Capture the cell that displays the provided text and extract its [x, y] central coordinate. 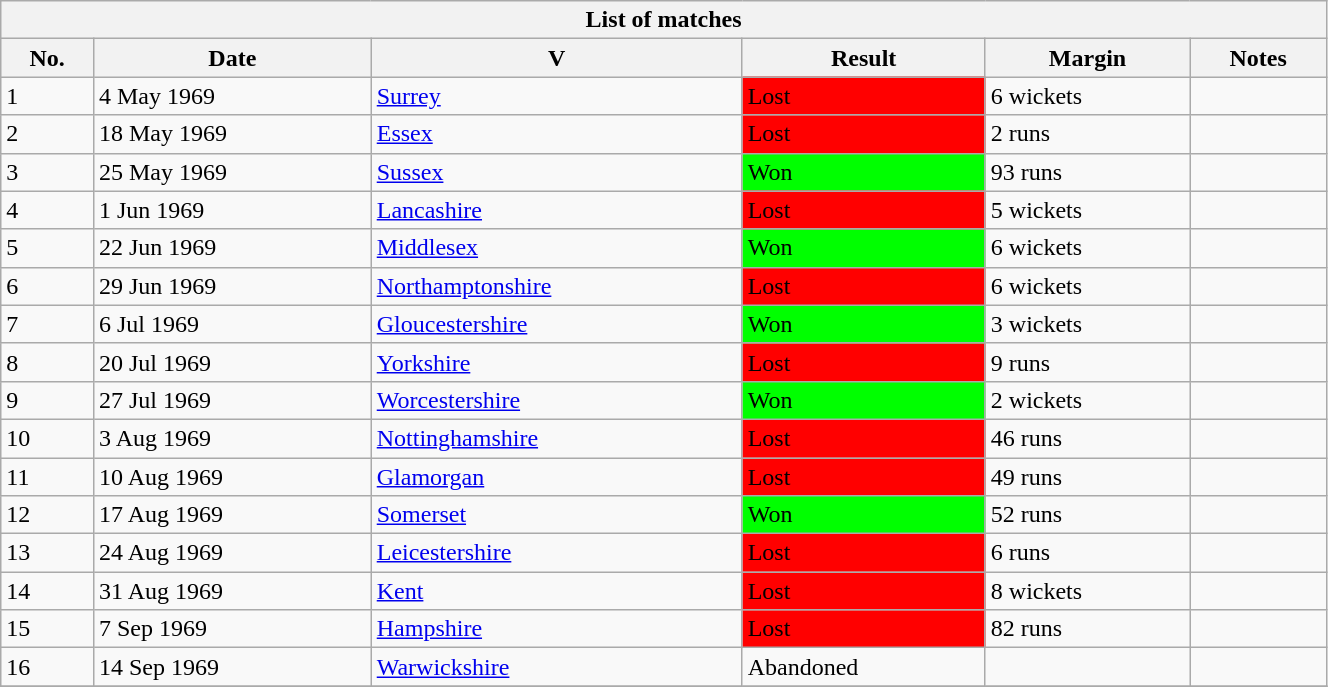
24 Aug 1969 [232, 553]
4 May 1969 [232, 96]
Worcestershire [556, 400]
6 [48, 286]
Lancashire [556, 210]
Middlesex [556, 248]
Sussex [556, 172]
10 Aug 1969 [232, 477]
18 May 1969 [232, 134]
14 [48, 591]
12 [48, 515]
16 [48, 667]
Gloucestershire [556, 324]
31 Aug 1969 [232, 591]
8 wickets [1087, 591]
10 [48, 438]
List of matches [664, 20]
Hampshire [556, 629]
Somerset [556, 515]
7 Sep 1969 [232, 629]
52 runs [1087, 515]
5 [48, 248]
Nottinghamshire [556, 438]
Essex [556, 134]
14 Sep 1969 [232, 667]
Surrey [556, 96]
Warwickshire [556, 667]
25 May 1969 [232, 172]
Kent [556, 591]
82 runs [1087, 629]
20 Jul 1969 [232, 362]
22 Jun 1969 [232, 248]
3 wickets [1087, 324]
5 wickets [1087, 210]
Yorkshire [556, 362]
29 Jun 1969 [232, 286]
2 [48, 134]
3 [48, 172]
9 runs [1087, 362]
49 runs [1087, 477]
3 Aug 1969 [232, 438]
93 runs [1087, 172]
13 [48, 553]
V [556, 58]
1 Jun 1969 [232, 210]
Notes [1258, 58]
15 [48, 629]
8 [48, 362]
Abandoned [864, 667]
Leicestershire [556, 553]
2 wickets [1087, 400]
6 Jul 1969 [232, 324]
Margin [1087, 58]
Northamptonshire [556, 286]
No. [48, 58]
1 [48, 96]
7 [48, 324]
Glamorgan [556, 477]
11 [48, 477]
9 [48, 400]
17 Aug 1969 [232, 515]
Result [864, 58]
4 [48, 210]
46 runs [1087, 438]
Date [232, 58]
27 Jul 1969 [232, 400]
6 runs [1087, 553]
2 runs [1087, 134]
